Return the [x, y] coordinate for the center point of the cell that contains the specified text.  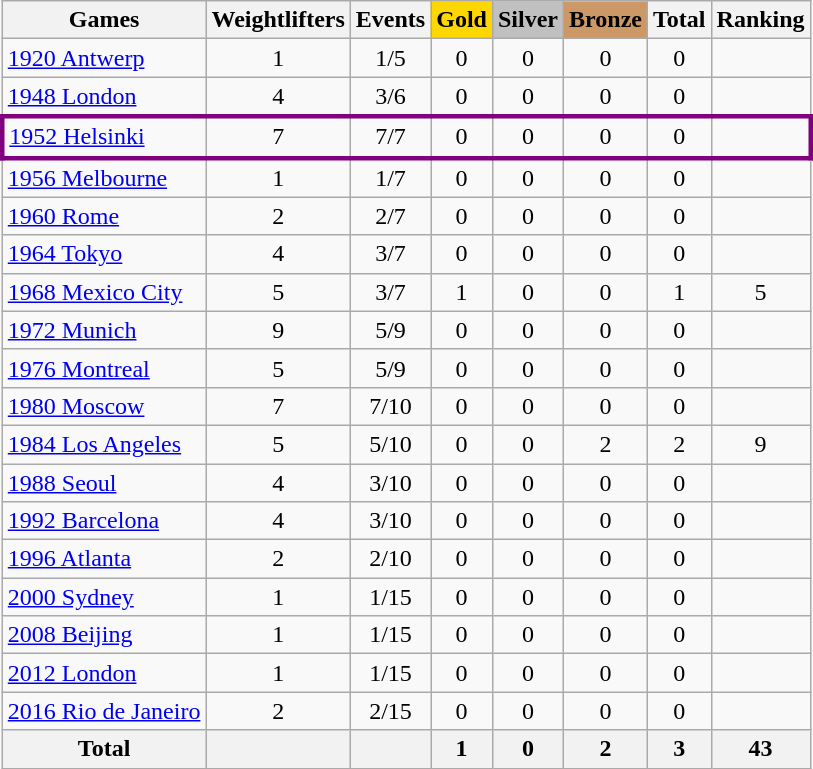
5/10 [390, 444]
1996 Atlanta [104, 559]
3/6 [390, 97]
1964 Tokyo [104, 254]
2/7 [390, 216]
1984 Los Angeles [104, 444]
1980 Moscow [104, 406]
1976 Montreal [104, 368]
2008 Beijing [104, 635]
2/10 [390, 559]
3 [680, 749]
1988 Seoul [104, 483]
1952 Helsinki [104, 136]
1992 Barcelona [104, 521]
1960 Rome [104, 216]
7/10 [390, 406]
1/7 [390, 178]
1972 Munich [104, 330]
2/15 [390, 711]
Ranking [760, 20]
1968 Mexico City [104, 292]
43 [760, 749]
1/5 [390, 58]
1956 Melbourne [104, 178]
Bronze [606, 20]
Silver [528, 20]
Gold [462, 20]
1920 Antwerp [104, 58]
2012 London [104, 673]
2016 Rio de Janeiro [104, 711]
7/7 [390, 136]
Games [104, 20]
Events [390, 20]
Weightlifters [278, 20]
1948 London [104, 97]
2000 Sydney [104, 597]
